For the text-containing cell, return its midpoint in (X, Y) coordinate format. 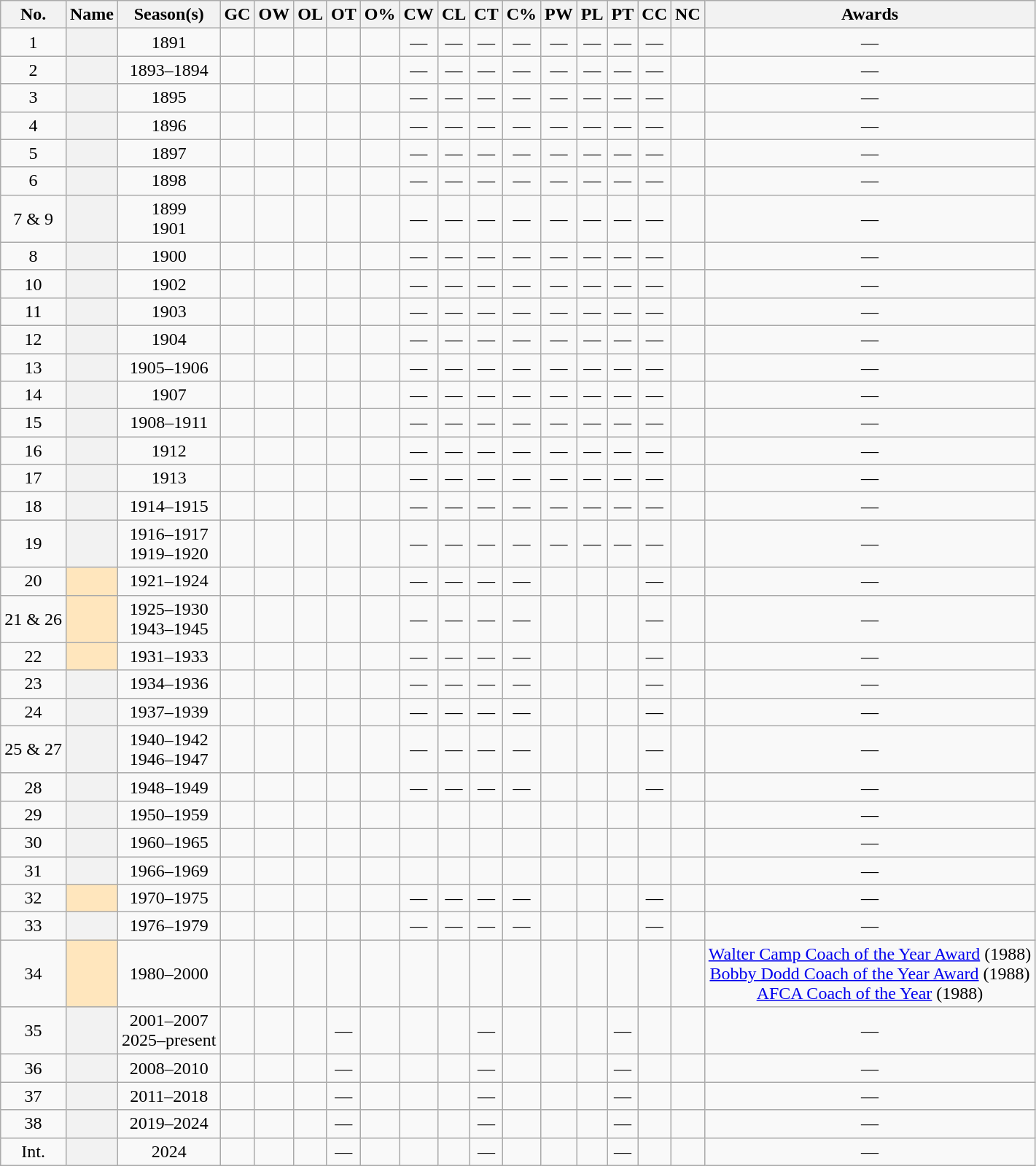
8 (34, 256)
2008–2010 (169, 1068)
22 (34, 656)
1921–1924 (169, 581)
2001–20072025–present (169, 1031)
1914–1915 (169, 506)
1898 (169, 181)
4 (34, 125)
C% (521, 15)
CT (486, 15)
5 (34, 153)
15 (34, 423)
18 (34, 506)
CL (453, 15)
1950–1959 (169, 815)
2024 (169, 1151)
29 (34, 815)
28 (34, 787)
PW (559, 15)
16 (34, 451)
CW (418, 15)
Name (92, 15)
1913 (169, 478)
No. (34, 15)
1980–2000 (169, 973)
37 (34, 1096)
1891 (169, 42)
OT (343, 15)
1907 (169, 395)
31 (34, 870)
35 (34, 1031)
OW (274, 15)
1908–1911 (169, 423)
O% (380, 15)
1960–1965 (169, 842)
1 (34, 42)
7 & 9 (34, 219)
1970–1975 (169, 898)
1902 (169, 284)
1966–1969 (169, 870)
32 (34, 898)
1904 (169, 339)
Int. (34, 1151)
19 (34, 544)
34 (34, 973)
12 (34, 339)
21 & 26 (34, 618)
36 (34, 1068)
1893–1894 (169, 70)
1896 (169, 125)
PL (592, 15)
GC (238, 15)
38 (34, 1124)
20 (34, 581)
2019–2024 (169, 1124)
25 & 27 (34, 750)
1905–1906 (169, 367)
Awards (869, 15)
1925–19301943–1945 (169, 618)
Season(s) (169, 15)
Walter Camp Coach of the Year Award (1988)Bobby Dodd Coach of the Year Award (1988)AFCA Coach of the Year (1988) (869, 973)
18991901 (169, 219)
14 (34, 395)
3 (34, 98)
13 (34, 367)
1937–1939 (169, 712)
1895 (169, 98)
1976–1979 (169, 926)
6 (34, 181)
23 (34, 684)
1916–19171919–1920 (169, 544)
10 (34, 284)
1931–1933 (169, 656)
1903 (169, 311)
33 (34, 926)
OL (311, 15)
1934–1936 (169, 684)
30 (34, 842)
1940–19421946–1947 (169, 750)
2011–2018 (169, 1096)
2 (34, 70)
24 (34, 712)
11 (34, 311)
CC (655, 15)
1948–1949 (169, 787)
NC (688, 15)
17 (34, 478)
1897 (169, 153)
1912 (169, 451)
1900 (169, 256)
PT (623, 15)
